Output the [x, y] coordinate of the center of the cell containing the given text.  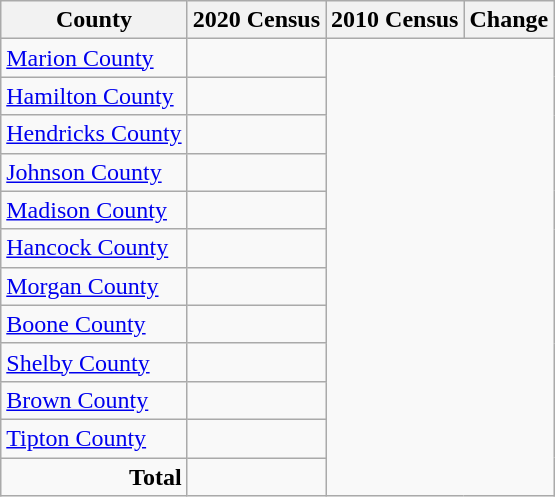
Boone County [94, 324]
2020 Census [256, 20]
Morgan County [94, 286]
Tipton County [94, 438]
Shelby County [94, 362]
Hendricks County [94, 134]
County [94, 20]
Hamilton County [94, 96]
Johnson County [94, 172]
Madison County [94, 210]
Change [509, 20]
Brown County [94, 400]
Total [94, 477]
Marion County [94, 58]
Hancock County [94, 248]
2010 Census [395, 20]
